Return the (X, Y) coordinate for the center point of the cell that contains the specified text.  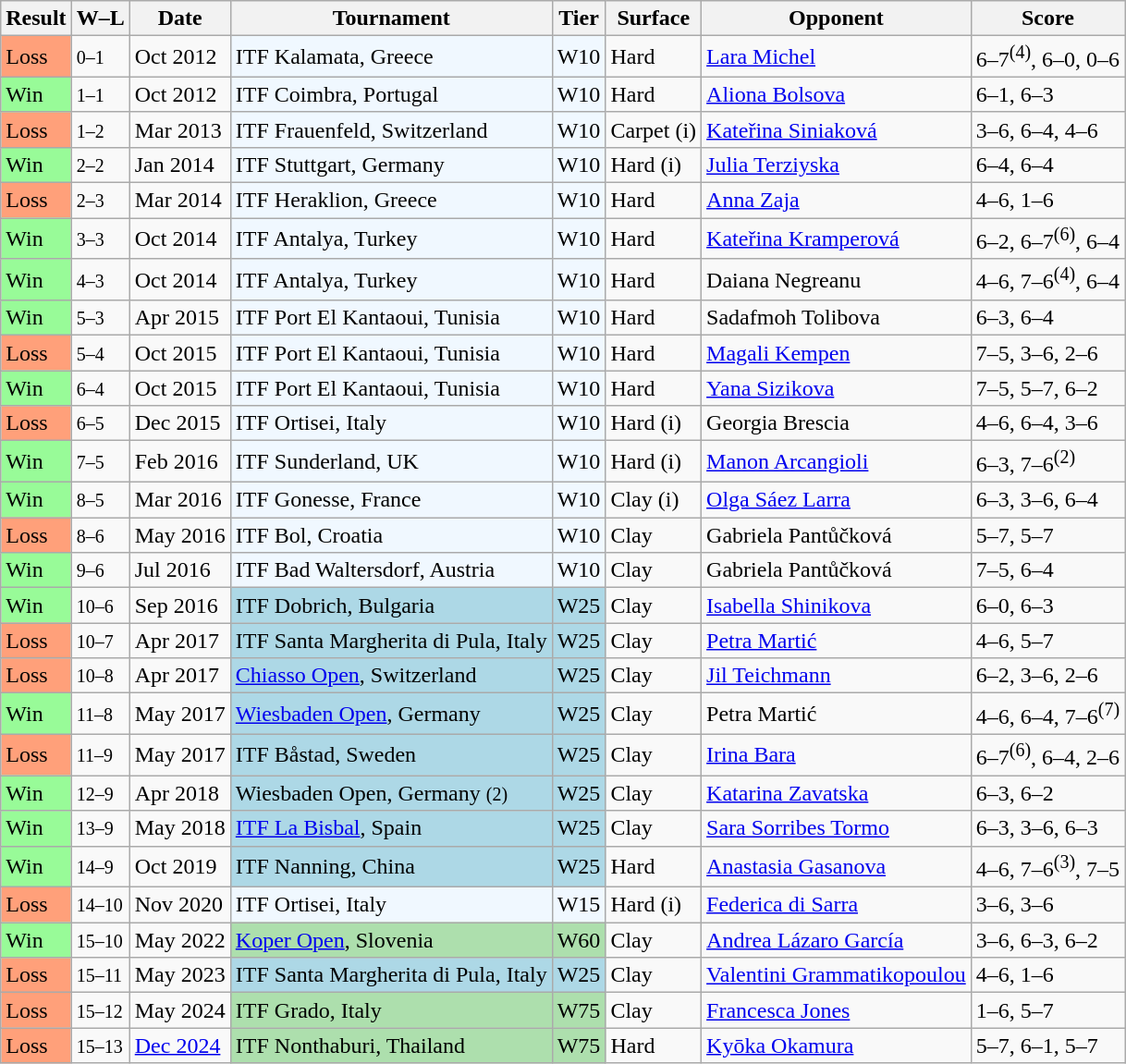
5–3 (100, 318)
11–8 (100, 714)
Tier (579, 18)
6–3, 7–6(2) (1047, 462)
13–9 (100, 828)
ITF Nanning, China (391, 867)
Date (179, 18)
6–0, 6–3 (1047, 605)
Aliona Bolsova (837, 94)
6–7(6), 6–4, 2–6 (1047, 754)
Andrea Lázaro García (837, 940)
6–2, 6–7(6), 6–4 (1047, 238)
Daiana Negreanu (837, 279)
4–6, 6–4, 3–6 (1047, 423)
May 2016 (179, 535)
6–4 (100, 388)
15–12 (100, 1010)
5–7, 6–1, 5–7 (1047, 1046)
Koper Open, Slovenia (391, 940)
6–4, 6–4 (1047, 165)
ITF Dobrich, Bulgaria (391, 605)
4–6, 7–6(4), 6–4 (1047, 279)
6–1, 6–3 (1047, 94)
ITF Kalamata, Greece (391, 57)
1–6, 5–7 (1047, 1010)
May 2022 (179, 940)
Kyōka Okamura (837, 1046)
Manon Arcangioli (837, 462)
4–6, 7–6(3), 7–5 (1047, 867)
Chiasso Open, Switzerland (391, 676)
Apr 2015 (179, 318)
ITF Gonesse, France (391, 500)
ITF Stuttgart, Germany (391, 165)
Dec 2015 (179, 423)
ITF Nonthaburi, Thailand (391, 1046)
6–3, 3–6, 6–3 (1047, 828)
6–3, 6–2 (1047, 793)
6–3, 3–6, 6–4 (1047, 500)
W–L (100, 18)
ITF Frauenfeld, Switzerland (391, 129)
Tournament (391, 18)
Result (36, 18)
Mar 2016 (179, 500)
2–3 (100, 201)
10–7 (100, 641)
Georgia Brescia (837, 423)
Clay (i) (654, 500)
1–1 (100, 94)
Dec 2024 (179, 1046)
0–1 (100, 57)
Mar 2013 (179, 129)
5–7, 5–7 (1047, 535)
Carpet (i) (654, 129)
Opponent (837, 18)
May 2024 (179, 1010)
11–9 (100, 754)
Sadafmoh Tolibova (837, 318)
7–5 (100, 462)
Score (1047, 18)
10–6 (100, 605)
8–5 (100, 500)
ITF La Bisbal, Spain (391, 828)
W15 (579, 905)
May 2023 (179, 975)
14–10 (100, 905)
Julia Terziyska (837, 165)
5–4 (100, 353)
Lara Michel (837, 57)
Anastasia Gasanova (837, 867)
6–2, 3–6, 2–6 (1047, 676)
4–6, 5–7 (1047, 641)
6–5 (100, 423)
Kateřina Kramperová (837, 238)
15–13 (100, 1046)
4–6, 6–4, 7–6(7) (1047, 714)
ITF Coimbra, Portugal (391, 94)
ITF Grado, Italy (391, 1010)
3–6, 6–4, 4–6 (1047, 129)
3–3 (100, 238)
Irina Bara (837, 754)
12–9 (100, 793)
Sep 2016 (179, 605)
ITF Heraklion, Greece (391, 201)
Federica di Sarra (837, 905)
Nov 2020 (179, 905)
Magali Kempen (837, 353)
Anna Zaja (837, 201)
Katarina Zavatska (837, 793)
ITF Bol, Croatia (391, 535)
Wiesbaden Open, Germany (2) (391, 793)
Kateřina Siniaková (837, 129)
Sara Sorribes Tormo (837, 828)
Jil Teichmann (837, 676)
3–6, 3–6 (1047, 905)
7–5, 6–4 (1047, 570)
7–5, 5–7, 6–2 (1047, 388)
Jan 2014 (179, 165)
Yana Sizikova (837, 388)
Valentini Grammatikopoulou (837, 975)
W60 (579, 940)
Mar 2014 (179, 201)
15–11 (100, 975)
Apr 2018 (179, 793)
14–9 (100, 867)
Feb 2016 (179, 462)
3–6, 6–3, 6–2 (1047, 940)
15–10 (100, 940)
Surface (654, 18)
May 2018 (179, 828)
ITF Sunderland, UK (391, 462)
Francesca Jones (837, 1010)
Oct 2019 (179, 867)
7–5, 3–6, 2–6 (1047, 353)
Isabella Shinikova (837, 605)
2–2 (100, 165)
ITF Bad Waltersdorf, Austria (391, 570)
Olga Sáez Larra (837, 500)
4–3 (100, 279)
6–7(4), 6–0, 0–6 (1047, 57)
1–2 (100, 129)
8–6 (100, 535)
10–8 (100, 676)
Jul 2016 (179, 570)
6–3, 6–4 (1047, 318)
9–6 (100, 570)
ITF Båstad, Sweden (391, 754)
Wiesbaden Open, Germany (391, 714)
